From the cell containing the given text, extract its center point as (x, y) coordinate. 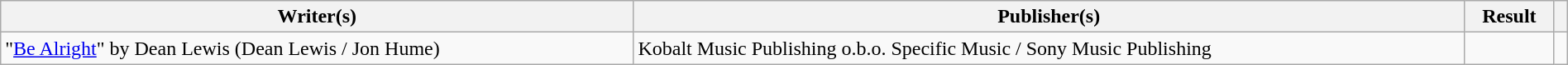
"Be Alright" by Dean Lewis (Dean Lewis / Jon Hume) (318, 48)
Kobalt Music Publishing o.b.o. Specific Music / Sony Music Publishing (1049, 48)
Result (1508, 17)
Publisher(s) (1049, 17)
Writer(s) (318, 17)
